Extract the [x, y] coordinate from the center of the cell holding the provided text.  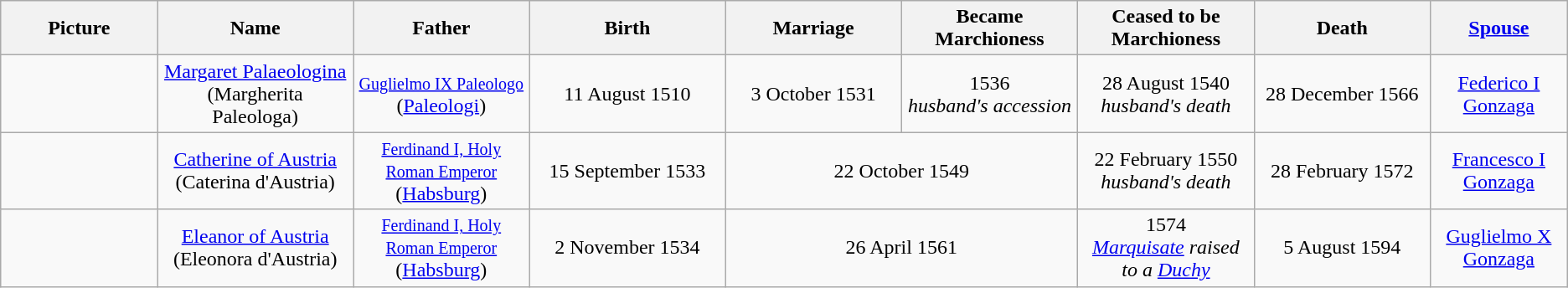
2 November 1534 [627, 248]
Name [255, 28]
Catherine of Austria(Caterina d'Austria) [255, 171]
15 September 1533 [627, 171]
Death [1342, 28]
Guglielmo IX Paleologo(Paleologi) [441, 94]
5 August 1594 [1342, 248]
28 December 1566 [1342, 94]
1574Marquisate raised to a Duchy [1166, 248]
28 August 1540husband's death [1166, 94]
Guglielmo X Gonzaga [1499, 248]
Picture [79, 28]
Became Marchioness [989, 28]
Margaret Palaeologina(Margherita Paleologa) [255, 94]
Francesco I Gonzaga [1499, 171]
3 October 1531 [813, 94]
11 August 1510 [627, 94]
26 April 1561 [901, 248]
1536husband's accession [989, 94]
28 February 1572 [1342, 171]
22 October 1549 [901, 171]
Eleanor of Austria(Eleonora d'Austria) [255, 248]
Federico I Gonzaga [1499, 94]
Birth [627, 28]
Ceased to be Marchioness [1166, 28]
Father [441, 28]
Marriage [813, 28]
22 February 1550husband's death [1166, 171]
Spouse [1499, 28]
